Identify which cell holds the provided text, then report its [x, y] central coordinate. 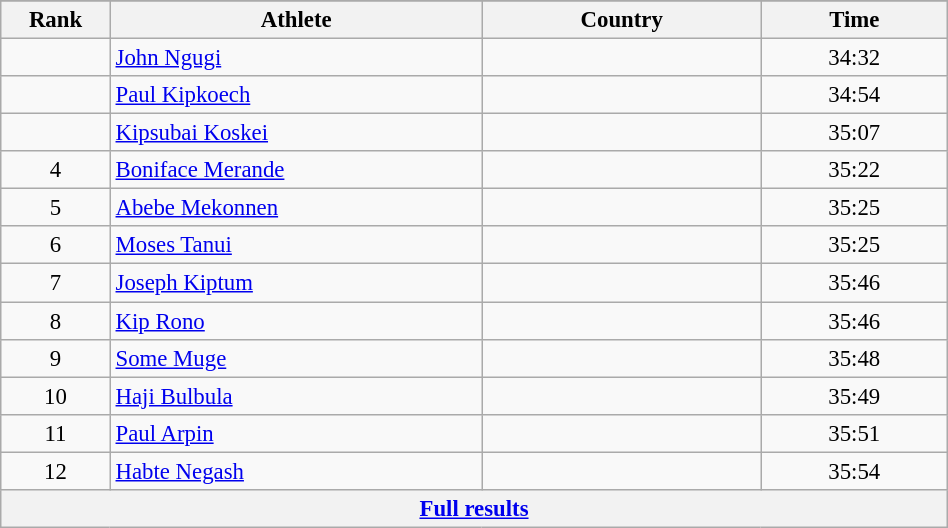
4 [56, 170]
7 [56, 283]
8 [56, 321]
Haji Bulbula [296, 396]
Kip Rono [296, 321]
35:22 [854, 170]
34:32 [854, 58]
10 [56, 396]
John Ngugi [296, 58]
35:51 [854, 433]
35:49 [854, 396]
12 [56, 471]
Rank [56, 20]
9 [56, 358]
11 [56, 433]
Moses Tanui [296, 245]
35:07 [854, 133]
Time [854, 20]
Full results [474, 509]
35:54 [854, 471]
Some Muge [296, 358]
Paul Kipkoech [296, 95]
Kipsubai Koskei [296, 133]
34:54 [854, 95]
Country [622, 20]
Boniface Merande [296, 170]
Athlete [296, 20]
Habte Negash [296, 471]
6 [56, 245]
5 [56, 208]
Abebe Mekonnen [296, 208]
Paul Arpin [296, 433]
35:48 [854, 358]
Joseph Kiptum [296, 283]
